From the cell containing the given text, extract its center point as [x, y] coordinate. 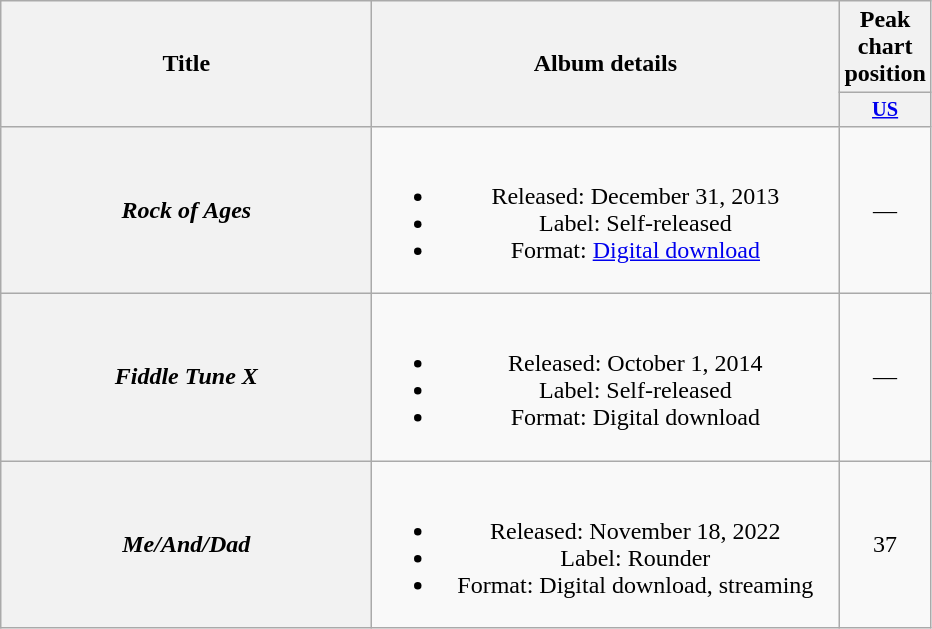
Peak chart position [885, 47]
Released: October 1, 2014Label: Self-releasedFormat: Digital download [606, 378]
Released: December 31, 2013Label: Self-releasedFormat: Digital download [606, 210]
Released: November 18, 2022Label: RounderFormat: Digital download, streaming [606, 544]
Rock of Ages [186, 210]
37 [885, 544]
US [885, 110]
Fiddle Tune X [186, 378]
Me/And/Dad [186, 544]
Album details [606, 64]
Title [186, 64]
